Return (x, y) of the center of cell containing provided text 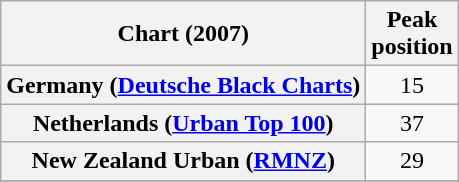
29 (412, 161)
Peakposition (412, 34)
15 (412, 85)
Germany (Deutsche Black Charts) (184, 85)
Netherlands (Urban Top 100) (184, 123)
37 (412, 123)
New Zealand Urban (RMNZ) (184, 161)
Chart (2007) (184, 34)
